Locate the cell with the specified text and output its (X, Y) center coordinate. 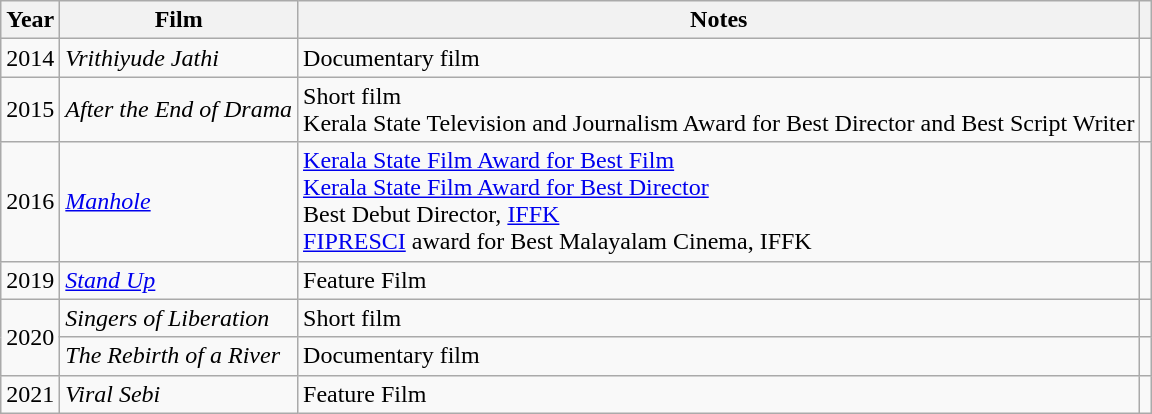
The Rebirth of a River (179, 356)
Film (179, 20)
Singers of Liberation (179, 318)
Vrithiyude Jathi (179, 58)
Notes (719, 20)
2014 (30, 58)
2020 (30, 337)
Short filmKerala State Television and Journalism Award for Best Director and Best Script Writer (719, 110)
2021 (30, 394)
Viral Sebi (179, 394)
Manhole (179, 202)
2015 (30, 110)
After the End of Drama (179, 110)
2016 (30, 202)
Year (30, 20)
Short film (719, 318)
2019 (30, 280)
Stand Up (179, 280)
